Provide the [x, y] coordinate of the cell's center where the given text is located.  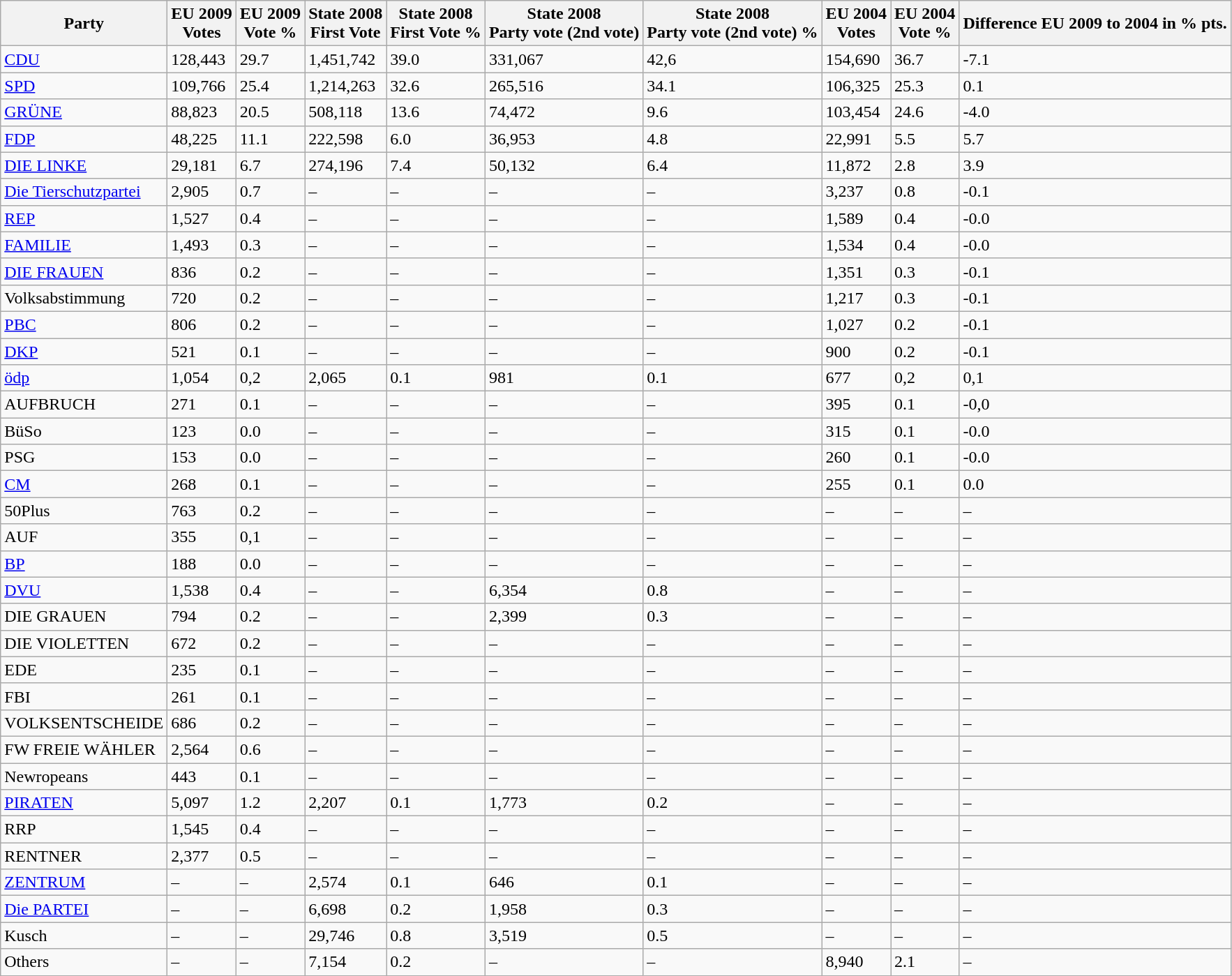
6.0 [436, 139]
6,698 [346, 909]
686 [202, 723]
CM [84, 484]
42,6 [733, 59]
106,325 [856, 86]
EU 2009Vote % [270, 24]
443 [202, 776]
315 [856, 431]
1,493 [202, 245]
154,690 [856, 59]
261 [202, 696]
1,451,742 [346, 59]
BP [84, 564]
FBI [84, 696]
1,214,263 [346, 86]
EDE [84, 670]
ZENTRUM [84, 883]
3,519 [564, 936]
DIE FRAUEN [84, 271]
FDP [84, 139]
836 [202, 271]
34.1 [733, 86]
1,534 [856, 245]
32.6 [436, 86]
EU 2004Vote % [924, 24]
ödp [84, 378]
188 [202, 564]
50Plus [84, 511]
29,746 [346, 936]
672 [202, 643]
1,589 [856, 218]
521 [202, 351]
128,443 [202, 59]
5.5 [924, 139]
39.0 [436, 59]
74,472 [564, 112]
5,097 [202, 803]
AUF [84, 537]
3,237 [856, 192]
State 2008Party vote (2nd vote) % [733, 24]
235 [202, 670]
REP [84, 218]
271 [202, 405]
State 2008Party vote (2nd vote) [564, 24]
1,217 [856, 298]
2,377 [202, 856]
0.7 [270, 192]
Die Tierschutzpartei [84, 192]
508,118 [346, 112]
395 [856, 405]
3.9 [1095, 165]
DVU [84, 590]
794 [202, 617]
Difference EU 2009 to 2004 in % pts. [1095, 24]
11,872 [856, 165]
2,065 [346, 378]
State 2008 First Vote % [436, 24]
720 [202, 298]
6,354 [564, 590]
36,953 [564, 139]
1,027 [856, 324]
4.8 [733, 139]
2,564 [202, 749]
103,454 [856, 112]
11.1 [270, 139]
677 [856, 378]
RENTNER [84, 856]
9.6 [733, 112]
36.7 [924, 59]
255 [856, 484]
-4.0 [1095, 112]
SPD [84, 86]
EU 2009Votes [202, 24]
-0,0 [1095, 405]
2,905 [202, 192]
981 [564, 378]
25.4 [270, 86]
260 [856, 458]
FW FREIE WÄHLER [84, 749]
AUFBRUCH [84, 405]
2.1 [924, 962]
50,132 [564, 165]
29,181 [202, 165]
22,991 [856, 139]
8,940 [856, 962]
1,773 [564, 803]
29.7 [270, 59]
222,598 [346, 139]
Newropeans [84, 776]
PSG [84, 458]
7,154 [346, 962]
RRP [84, 829]
PBC [84, 324]
Party [84, 24]
123 [202, 431]
24.6 [924, 112]
PIRATEN [84, 803]
265,516 [564, 86]
763 [202, 511]
0.6 [270, 749]
806 [202, 324]
DIE GRAUEN [84, 617]
2,207 [346, 803]
153 [202, 458]
VOLKSENTSCHEIDE [84, 723]
FAMILIE [84, 245]
Volksabstimmung [84, 298]
Die PARTEI [84, 909]
1,351 [856, 271]
13.6 [436, 112]
20.5 [270, 112]
2.8 [924, 165]
1,958 [564, 909]
CDU [84, 59]
DIE VIOLETTEN [84, 643]
1.2 [270, 803]
48,225 [202, 139]
1,538 [202, 590]
-7.1 [1095, 59]
1,054 [202, 378]
274,196 [346, 165]
GRÜNE [84, 112]
1,527 [202, 218]
331,067 [564, 59]
State 2008First Vote [346, 24]
Others [84, 962]
25.3 [924, 86]
7.4 [436, 165]
Kusch [84, 936]
355 [202, 537]
900 [856, 351]
BüSo [84, 431]
2,399 [564, 617]
646 [564, 883]
88,823 [202, 112]
1,545 [202, 829]
268 [202, 484]
2,574 [346, 883]
EU 2004Votes [856, 24]
109,766 [202, 86]
DIE LINKE [84, 165]
6.4 [733, 165]
5.7 [1095, 139]
DKP [84, 351]
6.7 [270, 165]
